Find where the given text appears and provide that cell's center as (X, Y) coordinate. 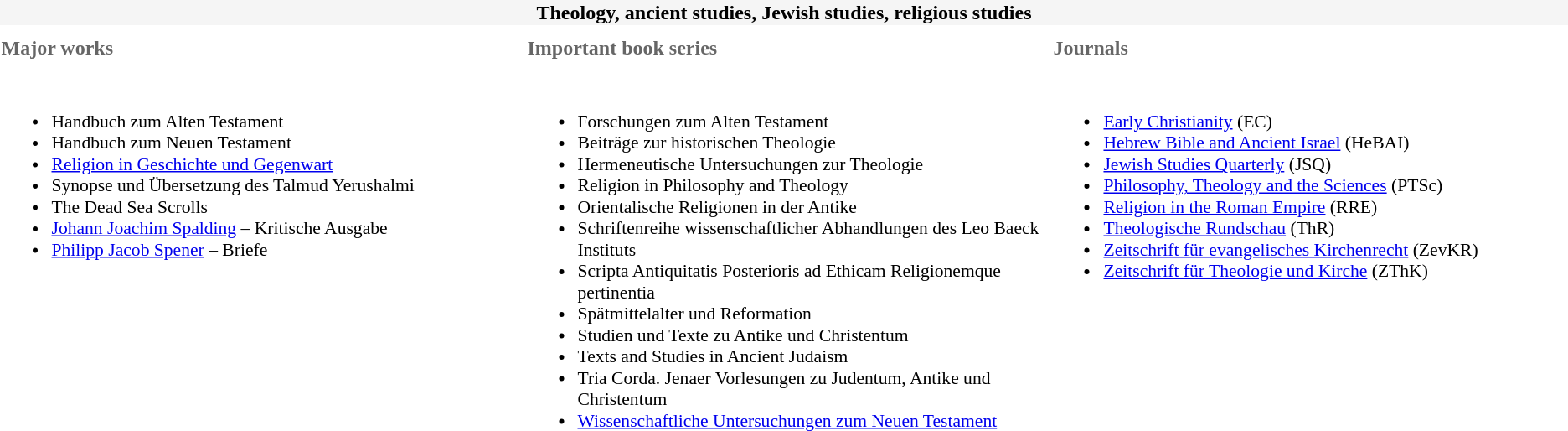
Theology, ancient studies, Jewish studies, religious studies (784, 13)
Important book series (784, 48)
Major works (258, 48)
Journals (1310, 48)
